For the text-containing cell, return its midpoint in (X, Y) coordinate format. 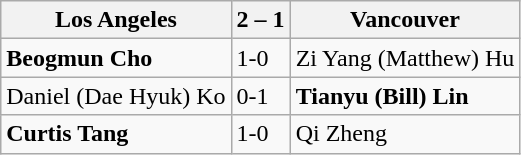
Tianyu (Bill) Lin (405, 96)
Curtis Tang (116, 134)
0-1 (260, 96)
Qi Zheng (405, 134)
2 – 1 (260, 20)
Beogmun Cho (116, 58)
Zi Yang (Matthew) Hu (405, 58)
Los Angeles (116, 20)
Daniel (Dae Hyuk) Ko (116, 96)
Vancouver (405, 20)
